Return [x, y] of the center of cell containing provided text 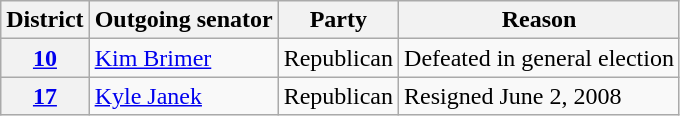
Party [338, 20]
Resigned June 2, 2008 [540, 96]
Kim Brimer [184, 58]
Reason [540, 20]
Outgoing senator [184, 20]
17 [45, 96]
District [45, 20]
10 [45, 58]
Kyle Janek [184, 96]
Defeated in general election [540, 58]
